For the text-containing cell, return its midpoint in (X, Y) coordinate format. 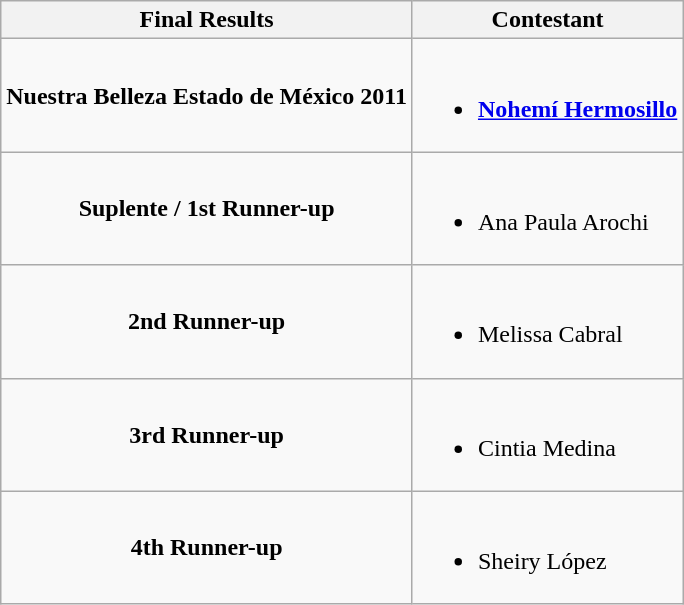
Suplente / 1st Runner-up (207, 208)
Ana Paula Arochi (547, 208)
Melissa Cabral (547, 322)
2nd Runner-up (207, 322)
Cintia Medina (547, 434)
4th Runner-up (207, 548)
3rd Runner-up (207, 434)
Contestant (547, 20)
Nohemí Hermosillo (547, 96)
Final Results (207, 20)
Nuestra Belleza Estado de México 2011 (207, 96)
Sheiry López (547, 548)
